Find where the given text appears and provide that cell's center as [x, y] coordinate. 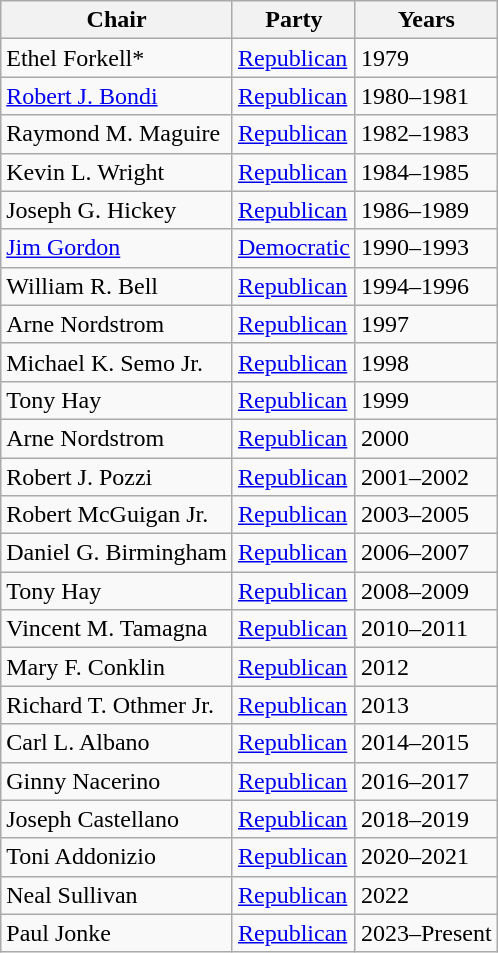
Carl L. Albano [117, 743]
2022 [426, 895]
Robert J. Bondi [117, 96]
1979 [426, 58]
Neal Sullivan [117, 895]
1980–1981 [426, 96]
2014–2015 [426, 743]
2003–2005 [426, 515]
Ethel Forkell* [117, 58]
2010–2011 [426, 629]
Robert J. Pozzi [117, 477]
1994–1996 [426, 286]
2020–2021 [426, 857]
2008–2009 [426, 591]
Mary F. Conklin [117, 667]
1998 [426, 362]
Vincent M. Tamagna [117, 629]
Raymond M. Maguire [117, 134]
2012 [426, 667]
Party [294, 20]
Kevin L. Wright [117, 172]
2006–2007 [426, 553]
1984–1985 [426, 172]
Robert McGuigan Jr. [117, 515]
2023–Present [426, 933]
1982–1983 [426, 134]
Years [426, 20]
1986–1989 [426, 210]
2001–2002 [426, 477]
Chair [117, 20]
1997 [426, 324]
2000 [426, 438]
2018–2019 [426, 819]
Ginny Nacerino [117, 781]
William R. Bell [117, 286]
Democratic [294, 248]
2016–2017 [426, 781]
2013 [426, 705]
Daniel G. Birmingham [117, 553]
1999 [426, 400]
Michael K. Semo Jr. [117, 362]
Richard T. Othmer Jr. [117, 705]
Joseph Castellano [117, 819]
Jim Gordon [117, 248]
Paul Jonke [117, 933]
Toni Addonizio [117, 857]
1990–1993 [426, 248]
Joseph G. Hickey [117, 210]
